Pinpoint the cell where the given text exists, returning its (X, Y) midpoint coordinate. 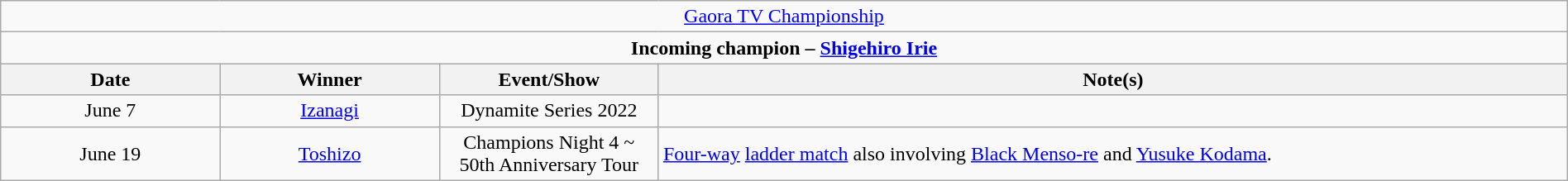
Incoming champion – Shigehiro Irie (784, 48)
Champions Night 4 ~ 50th Anniversary Tour (549, 154)
Gaora TV Championship (784, 17)
Date (111, 79)
Dynamite Series 2022 (549, 111)
June 7 (111, 111)
Note(s) (1113, 79)
Toshizo (329, 154)
Izanagi (329, 111)
Event/Show (549, 79)
Four-way ladder match also involving Black Menso-re and Yusuke Kodama. (1113, 154)
June 19 (111, 154)
Winner (329, 79)
